Return [x, y] of the center of cell containing provided text 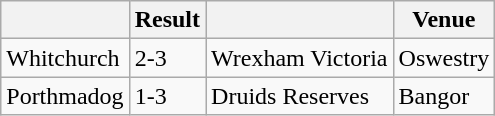
Bangor [444, 96]
Result [167, 20]
Wrexham Victoria [300, 58]
Whitchurch [65, 58]
2-3 [167, 58]
Porthmadog [65, 96]
Druids Reserves [300, 96]
Oswestry [444, 58]
Venue [444, 20]
1-3 [167, 96]
